Return the [x, y] coordinate for the center point of the cell that contains the specified text.  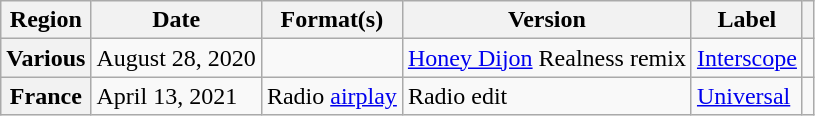
Honey Dijon Realness remix [546, 58]
Format(s) [332, 20]
Interscope [746, 58]
April 13, 2021 [176, 96]
Universal [746, 96]
Version [546, 20]
Radio airplay [332, 96]
Radio edit [546, 96]
Region [46, 20]
France [46, 96]
August 28, 2020 [176, 58]
Label [746, 20]
Various [46, 58]
Date [176, 20]
